Pinpoint the cell where the given text exists, returning its (x, y) midpoint coordinate. 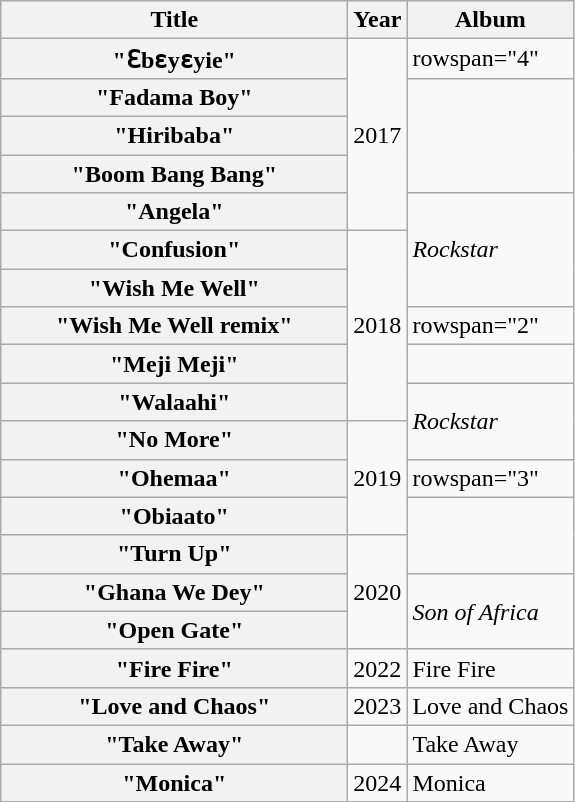
"Boom Bang Bang" (174, 173)
"Obiaato" (174, 516)
rowspan="3" (490, 478)
"Monica" (174, 783)
2018 (378, 326)
"Meji Meji" (174, 364)
Fire Fire (490, 668)
"Take Away" (174, 744)
Title (174, 20)
Monica (490, 783)
"Hiribaba" (174, 135)
"Angela" (174, 212)
"Open Gate" (174, 630)
"No More" (174, 440)
rowspan="4" (490, 59)
"Ohemaa" (174, 478)
"Turn Up" (174, 554)
2017 (378, 135)
"Love and Chaos" (174, 706)
"Wish Me Well" (174, 288)
"Ɛbɛyɛyie" (174, 59)
"Confusion" (174, 250)
2020 (378, 592)
Take Away (490, 744)
rowspan="2" (490, 326)
2019 (378, 478)
"Ghana We Dey" (174, 592)
2024 (378, 783)
2023 (378, 706)
"Fire Fire" (174, 668)
Son of Africa (490, 611)
"Fadama Boy" (174, 97)
Year (378, 20)
"Wish Me Well remix" (174, 326)
"Walaahi" (174, 402)
2022 (378, 668)
Love and Chaos (490, 706)
Album (490, 20)
